Extract the [X, Y] coordinate from the center of the cell holding the provided text.  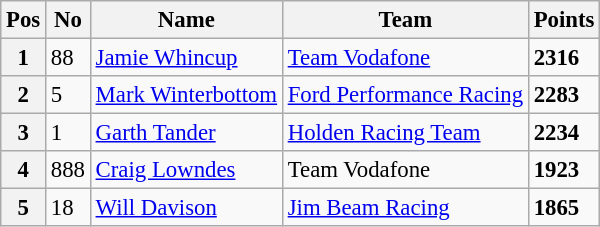
2 [24, 95]
Holden Racing Team [405, 133]
3 [24, 133]
888 [68, 170]
4 [24, 170]
Craig Lowndes [186, 170]
Jim Beam Racing [405, 208]
2316 [564, 58]
Points [564, 20]
1923 [564, 170]
1865 [564, 208]
18 [68, 208]
Pos [24, 20]
Garth Tander [186, 133]
Name [186, 20]
Ford Performance Racing [405, 95]
No [68, 20]
88 [68, 58]
Mark Winterbottom [186, 95]
2283 [564, 95]
Will Davison [186, 208]
2234 [564, 133]
Jamie Whincup [186, 58]
Team [405, 20]
